Extract the (X, Y) coordinate from the center of the cell holding the provided text.  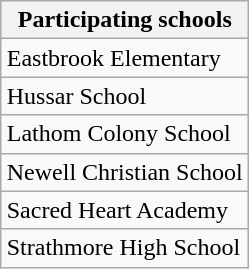
Newell Christian School (124, 172)
Lathom Colony School (124, 134)
Sacred Heart Academy (124, 210)
Hussar School (124, 96)
Eastbrook Elementary (124, 58)
Participating schools (124, 20)
Strathmore High School (124, 248)
